Scan for the cell matching the given text and deliver its [x, y] coordinate at center. 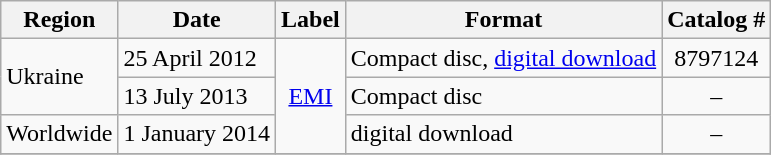
EMI [311, 96]
1 January 2014 [197, 134]
Date [197, 20]
Compact disc, digital download [503, 58]
8797124 [716, 58]
Region [60, 20]
Compact disc [503, 96]
Catalog # [716, 20]
digital download [503, 134]
25 April 2012 [197, 58]
Label [311, 20]
Worldwide [60, 134]
Format [503, 20]
Ukraine [60, 77]
13 July 2013 [197, 96]
